Pinpoint the cell where the given text exists, returning its (X, Y) midpoint coordinate. 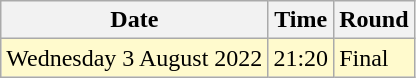
Time (301, 20)
Final (374, 58)
Round (374, 20)
Wednesday 3 August 2022 (134, 58)
21:20 (301, 58)
Date (134, 20)
